Pinpoint the cell where the given text exists, returning its (x, y) midpoint coordinate. 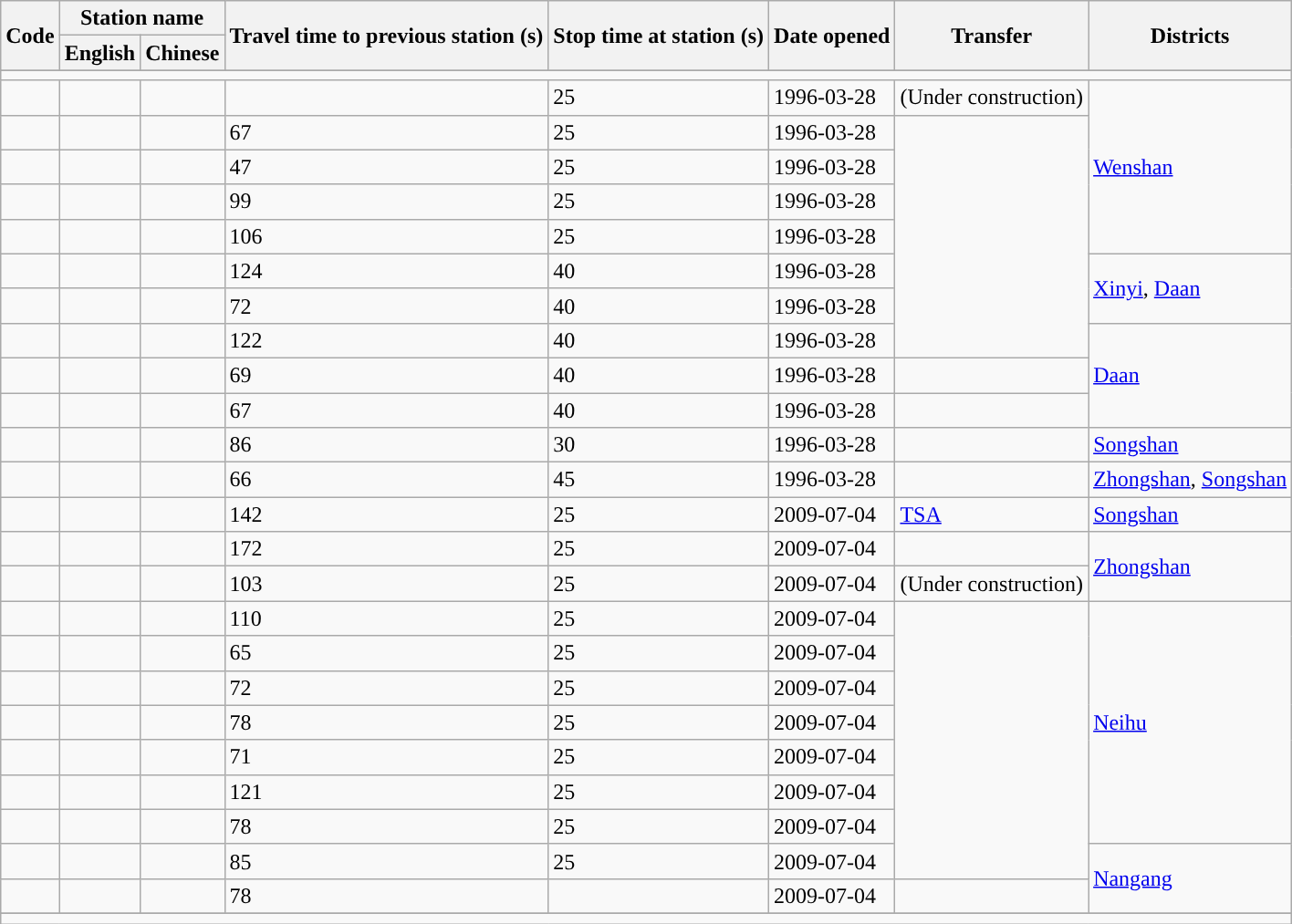
Nangang (1190, 878)
124 (387, 271)
Neihu (1190, 722)
Transfer (992, 36)
122 (387, 340)
106 (387, 236)
30 (659, 445)
103 (387, 584)
85 (387, 861)
110 (387, 618)
Daan (1190, 375)
Zhongshan, Songshan (1190, 480)
66 (387, 480)
65 (387, 653)
142 (387, 514)
Date opened (832, 36)
Travel time to previous station (s) (387, 36)
121 (387, 792)
English (99, 53)
45 (659, 480)
99 (387, 202)
Xinyi, Daan (1190, 288)
69 (387, 375)
TSA (992, 514)
Districts (1190, 36)
Wenshan (1190, 167)
Chinese (182, 53)
Station name (142, 18)
172 (387, 549)
47 (387, 167)
86 (387, 445)
71 (387, 757)
Zhongshan (1190, 566)
Stop time at station (s) (659, 36)
Code (30, 36)
